Output the [X, Y] coordinate of the center of the cell containing the given text.  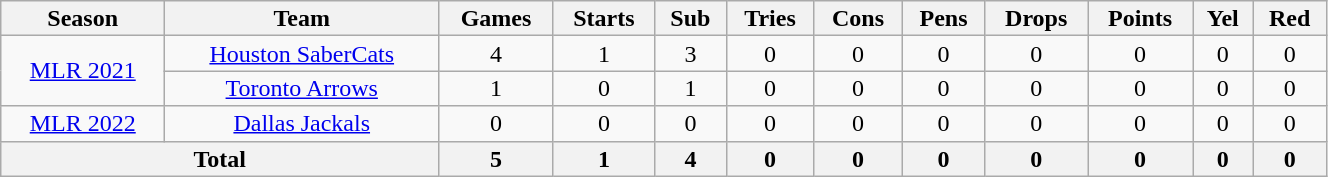
MLR 2022 [83, 124]
Drops [1036, 18]
Pens [944, 18]
3 [691, 54]
Cons [858, 18]
Total [220, 158]
Sub [691, 18]
Red [1290, 18]
Games [496, 18]
Season [83, 18]
Starts [604, 18]
Houston SaberCats [302, 54]
Dallas Jackals [302, 124]
Tries [770, 18]
Team [302, 18]
Points [1140, 18]
5 [496, 158]
Yel [1223, 18]
MLR 2021 [83, 71]
Toronto Arrows [302, 88]
